Output the [X, Y] coordinate of the center of the cell containing the given text.  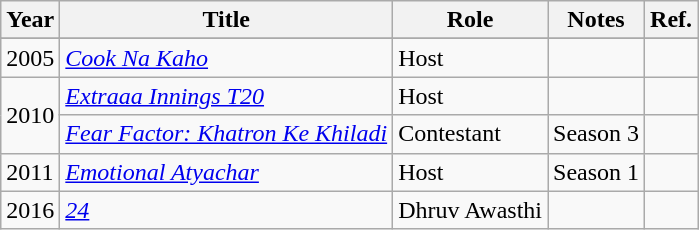
2011 [30, 172]
2016 [30, 210]
Season 3 [596, 134]
24 [226, 210]
Emotional Atyachar [226, 172]
Extraaa Innings T20 [226, 96]
Year [30, 20]
Ref. [672, 20]
Role [470, 20]
Fear Factor: Khatron Ke Khiladi [226, 134]
Dhruv Awasthi [470, 210]
Notes [596, 20]
Contestant [470, 134]
Cook Na Kaho [226, 58]
2005 [30, 58]
Season 1 [596, 172]
2010 [30, 115]
Title [226, 20]
